Detect which cell encompasses the target text, then output its (x, y) center coordinate. 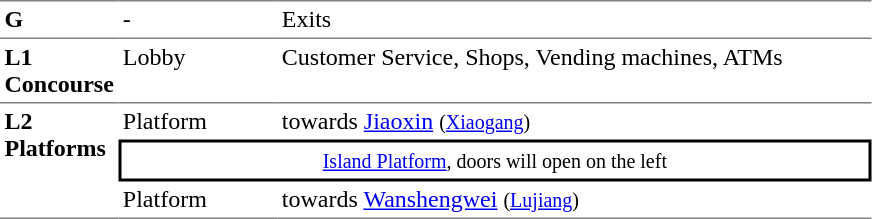
Exits (574, 19)
Platform (198, 122)
towards Jiaoxin (Xiaogang) (574, 122)
- (198, 19)
Customer Service, Shops, Vending machines, ATMs (574, 71)
Island Platform, doors will open on the left (494, 161)
Lobby (198, 71)
G (59, 19)
L1Concourse (59, 71)
